Determine the (x, y) coordinate at the center of the cell enclosing the given text.  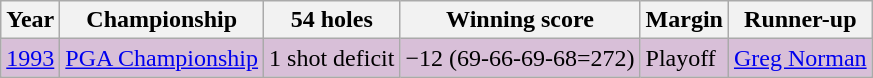
1993 (30, 58)
PGA Championship (162, 58)
Year (30, 20)
Runner-up (800, 20)
54 holes (332, 20)
1 shot deficit (332, 58)
Winning score (520, 20)
Margin (684, 20)
Greg Norman (800, 58)
Playoff (684, 58)
−12 (69-66-69-68=272) (520, 58)
Championship (162, 20)
